Scan for the cell matching the given text and deliver its [x, y] coordinate at center. 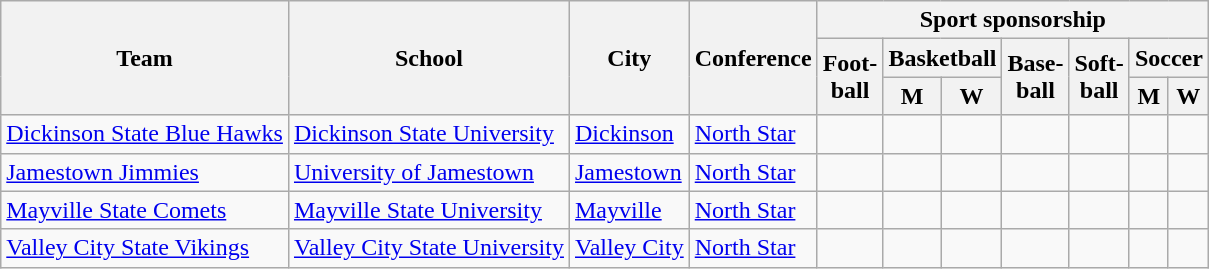
Team [145, 58]
Jamestown Jimmies [145, 172]
Mayville State University [428, 210]
Valley City State University [428, 248]
Base-ball [1036, 77]
Mayville State Comets [145, 210]
Sport sponsorship [1012, 20]
Dickinson [629, 134]
Conference [753, 58]
School [428, 58]
Soccer [1168, 58]
Valley City State Vikings [145, 248]
Foot-ball [850, 77]
Dickinson State University [428, 134]
City [629, 58]
Soft-ball [1099, 77]
Dickinson State Blue Hawks [145, 134]
Valley City [629, 248]
Mayville [629, 210]
Basketball [942, 58]
University of Jamestown [428, 172]
Jamestown [629, 172]
